Detect which cell encompasses the target text, then output its (x, y) center coordinate. 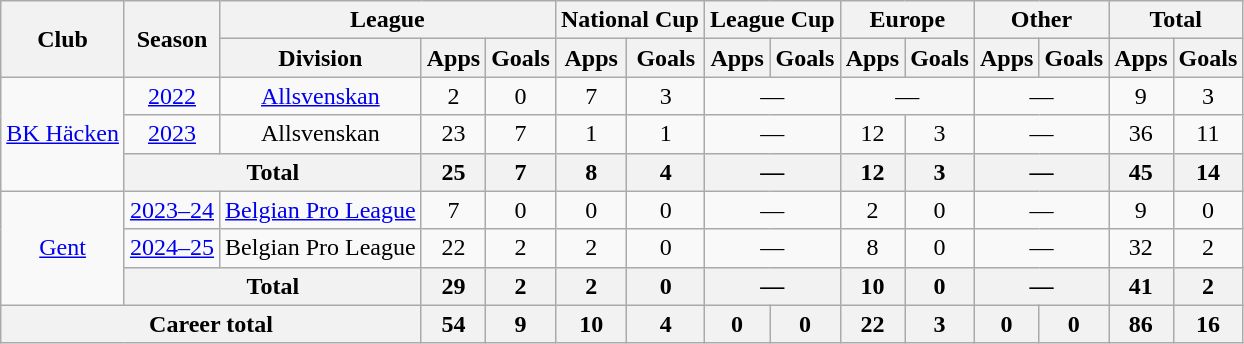
16 (1208, 324)
Club (63, 39)
25 (453, 172)
Other (1041, 20)
2023–24 (172, 210)
Europe (907, 20)
29 (453, 286)
League Cup (772, 20)
54 (453, 324)
36 (1141, 134)
Gent (63, 248)
League (388, 20)
Career total (211, 324)
86 (1141, 324)
2024–25 (172, 248)
45 (1141, 172)
23 (453, 134)
41 (1141, 286)
2023 (172, 134)
BK Häcken (63, 134)
2022 (172, 96)
Season (172, 39)
Division (321, 58)
14 (1208, 172)
32 (1141, 248)
National Cup (630, 20)
11 (1208, 134)
